Return [x, y] of the center of cell containing provided text 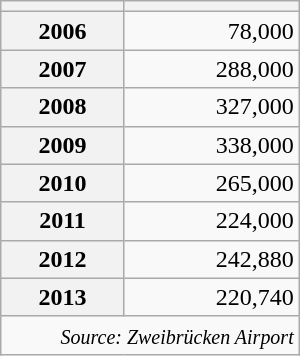
2006 [63, 31]
242,880 [212, 259]
2008 [63, 107]
2012 [63, 259]
224,000 [212, 221]
Source: Zweibrücken Airport [150, 335]
338,000 [212, 145]
2011 [63, 221]
220,740 [212, 297]
2013 [63, 297]
78,000 [212, 31]
288,000 [212, 69]
2009 [63, 145]
2010 [63, 183]
2007 [63, 69]
265,000 [212, 183]
327,000 [212, 107]
